From the cell containing the given text, extract its center point as (X, Y) coordinate. 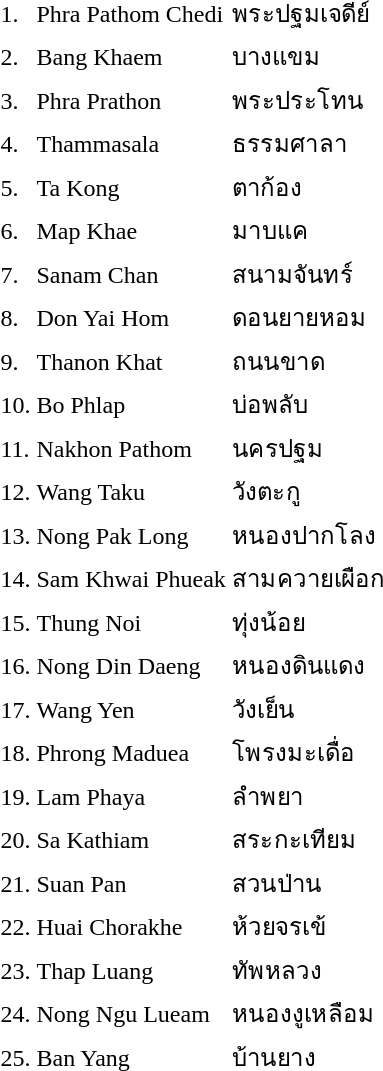
Nong Pak Long (131, 535)
Thap Luang (131, 970)
Nakhon Pathom (131, 448)
Thung Noi (131, 622)
Sanam Chan (131, 274)
Thammasala (131, 144)
Wang Yen (131, 709)
Don Yai Hom (131, 318)
Sam Khwai Phueak (131, 578)
Ta Kong (131, 187)
Wang Taku (131, 492)
Nong Din Daeng (131, 666)
Phra Prathon (131, 100)
Thanon Khat (131, 361)
Map Khae (131, 230)
Lam Phaya (131, 796)
Phrong Maduea (131, 752)
Nong Ngu Lueam (131, 1014)
Huai Chorakhe (131, 926)
Sa Kathiam (131, 840)
Suan Pan (131, 883)
Bang Khaem (131, 56)
Bo Phlap (131, 404)
